Identify which cell holds the provided text, then report its (X, Y) central coordinate. 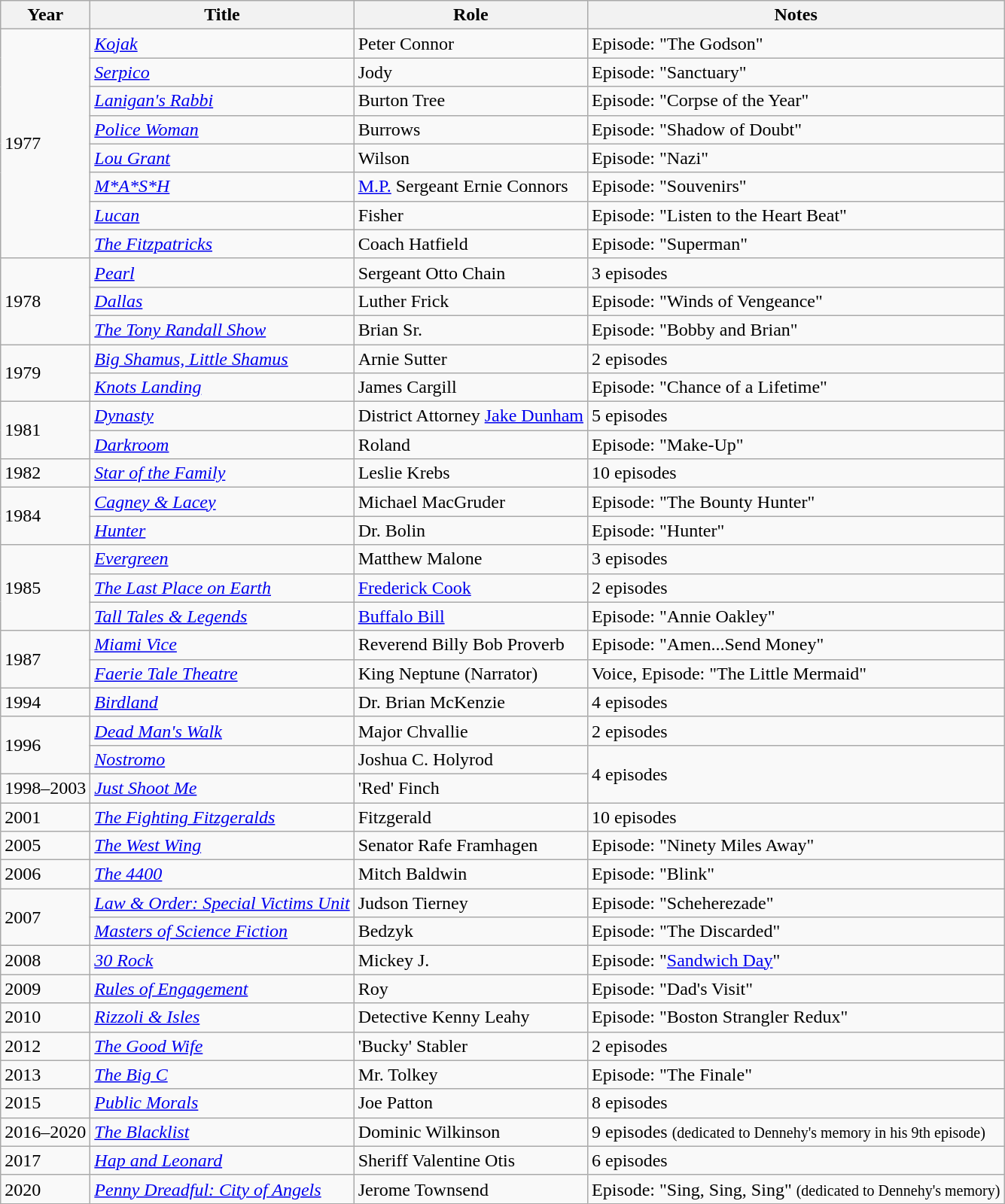
The Big C (222, 1075)
1985 (45, 588)
Episode: "The Bounty Hunter" (796, 502)
Episode: "The Finale" (796, 1075)
1996 (45, 745)
1978 (45, 301)
Roland (471, 445)
Law & Order: Special Victims Unit (222, 903)
Frederick Cook (471, 588)
Public Morals (222, 1103)
Cagney & Lacey (222, 502)
2007 (45, 917)
Senator Rafe Framhagen (471, 846)
King Neptune (Narrator) (471, 673)
Episode: "Dad's Visit" (796, 989)
2012 (45, 1046)
Dallas (222, 301)
1984 (45, 516)
2017 (45, 1160)
The Good Wife (222, 1046)
Birdland (222, 702)
Miami Vice (222, 645)
Episode: "Shadow of Doubt" (796, 129)
Dead Man's Walk (222, 731)
Hunter (222, 531)
'Red' Finch (471, 788)
Episode: "Ninety Miles Away" (796, 846)
Voice, Episode: "The Little Mermaid" (796, 673)
Episode: "The Godson" (796, 44)
The West Wing (222, 846)
Role (471, 15)
Kojak (222, 44)
Darkroom (222, 445)
Episode: "Sanctuary" (796, 72)
1994 (45, 702)
Sergeant Otto Chain (471, 272)
2005 (45, 846)
Rules of Engagement (222, 989)
Wilson (471, 158)
Major Chvallie (471, 731)
Judson Tierney (471, 903)
The Fitzpatricks (222, 244)
The 4400 (222, 874)
Episode: "Corpse of the Year" (796, 101)
Year (45, 15)
Notes (796, 15)
2008 (45, 960)
Episode: "Sing, Sing, Sing" (dedicated to Dennehy's memory) (796, 1189)
Title (222, 15)
Episode: "Blink" (796, 874)
Joshua C. Holyrod (471, 759)
1987 (45, 659)
8 episodes (796, 1103)
Episode: "Nazi" (796, 158)
Mickey J. (471, 960)
Episode: "Scheherezade" (796, 903)
2010 (45, 1017)
Episode: "The Discarded" (796, 932)
1982 (45, 473)
Sheriff Valentine Otis (471, 1160)
2016–2020 (45, 1132)
2020 (45, 1189)
The Last Place on Earth (222, 588)
James Cargill (471, 388)
Dr. Bolin (471, 531)
Michael MacGruder (471, 502)
2006 (45, 874)
Lanigan's Rabbi (222, 101)
The Blacklist (222, 1132)
Masters of Science Fiction (222, 932)
Nostromo (222, 759)
2015 (45, 1103)
1998–2003 (45, 788)
Rizzoli & Isles (222, 1017)
5 episodes (796, 416)
Star of the Family (222, 473)
Mitch Baldwin (471, 874)
Fitzgerald (471, 816)
2001 (45, 816)
Roy (471, 989)
Hap and Leonard (222, 1160)
Lou Grant (222, 158)
Buffalo Bill (471, 616)
Episode: "Superman" (796, 244)
Just Shoot Me (222, 788)
Dr. Brian McKenzie (471, 702)
District Attorney Jake Dunham (471, 416)
The Fighting Fitzgeralds (222, 816)
1981 (45, 430)
Arnie Sutter (471, 359)
Episode: "Amen...Send Money" (796, 645)
Jerome Townsend (471, 1189)
The Tony Randall Show (222, 330)
Episode: "Annie Oakley" (796, 616)
Serpico (222, 72)
Joe Patton (471, 1103)
Dynasty (222, 416)
Episode: "Make-Up" (796, 445)
Episode: "Boston Strangler Redux" (796, 1017)
Jody (471, 72)
Episode: "Chance of a Lifetime" (796, 388)
Episode: "Listen to the Heart Beat" (796, 215)
Pearl (222, 272)
Burton Tree (471, 101)
Peter Connor (471, 44)
Episode: "Winds of Vengeance" (796, 301)
Episode: "Hunter" (796, 531)
Burrows (471, 129)
Big Shamus, Little Shamus (222, 359)
30 Rock (222, 960)
1979 (45, 373)
Brian Sr. (471, 330)
Penny Dreadful: City of Angels (222, 1189)
Dominic Wilkinson (471, 1132)
Bedzyk (471, 932)
1977 (45, 144)
Episode: "Souvenirs" (796, 187)
Leslie Krebs (471, 473)
Fisher (471, 215)
M*A*S*H (222, 187)
Episode: "Sandwich Day" (796, 960)
Reverend Billy Bob Proverb (471, 645)
Faerie Tale Theatre (222, 673)
Matthew Malone (471, 559)
Mr. Tolkey (471, 1075)
M.P. Sergeant Ernie Connors (471, 187)
Knots Landing (222, 388)
Evergreen (222, 559)
Lucan (222, 215)
6 episodes (796, 1160)
Episode: "Bobby and Brian" (796, 330)
Coach Hatfield (471, 244)
'Bucky' Stabler (471, 1046)
2013 (45, 1075)
9 episodes (dedicated to Dennehy's memory in his 9th episode) (796, 1132)
Detective Kenny Leahy (471, 1017)
Tall Tales & Legends (222, 616)
Police Woman (222, 129)
Luther Frick (471, 301)
2009 (45, 989)
